Return [x, y] of the center of cell containing provided text 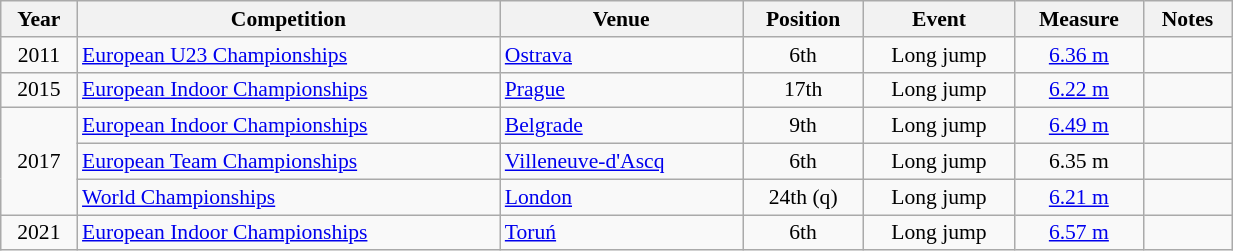
Event [940, 19]
Ostrava [622, 55]
London [622, 197]
6.49 m [1078, 126]
European U23 Championships [288, 55]
24th (q) [804, 197]
6.57 m [1078, 233]
2011 [39, 55]
World Championships [288, 197]
9th [804, 126]
Villeneuve-d'Ascq [622, 162]
Venue [622, 19]
6.36 m [1078, 55]
European Team Championships [288, 162]
Year [39, 19]
17th [804, 90]
Toruń [622, 233]
6.22 m [1078, 90]
6.21 m [1078, 197]
2017 [39, 162]
Belgrade [622, 126]
2015 [39, 90]
Measure [1078, 19]
Position [804, 19]
Prague [622, 90]
6.35 m [1078, 162]
Competition [288, 19]
2021 [39, 233]
Notes [1187, 19]
